Pinpoint the cell where the given text exists, returning its (x, y) midpoint coordinate. 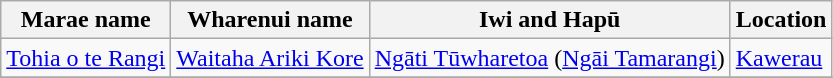
Location (781, 20)
Iwi and Hapū (550, 20)
Kawerau (781, 58)
Ngāti Tūwharetoa (Ngāi Tamarangi) (550, 58)
Wharenui name (270, 20)
Tohia o te Rangi (86, 58)
Marae name (86, 20)
Waitaha Ariki Kore (270, 58)
